Output the (X, Y) coordinate of the center of the cell containing the given text.  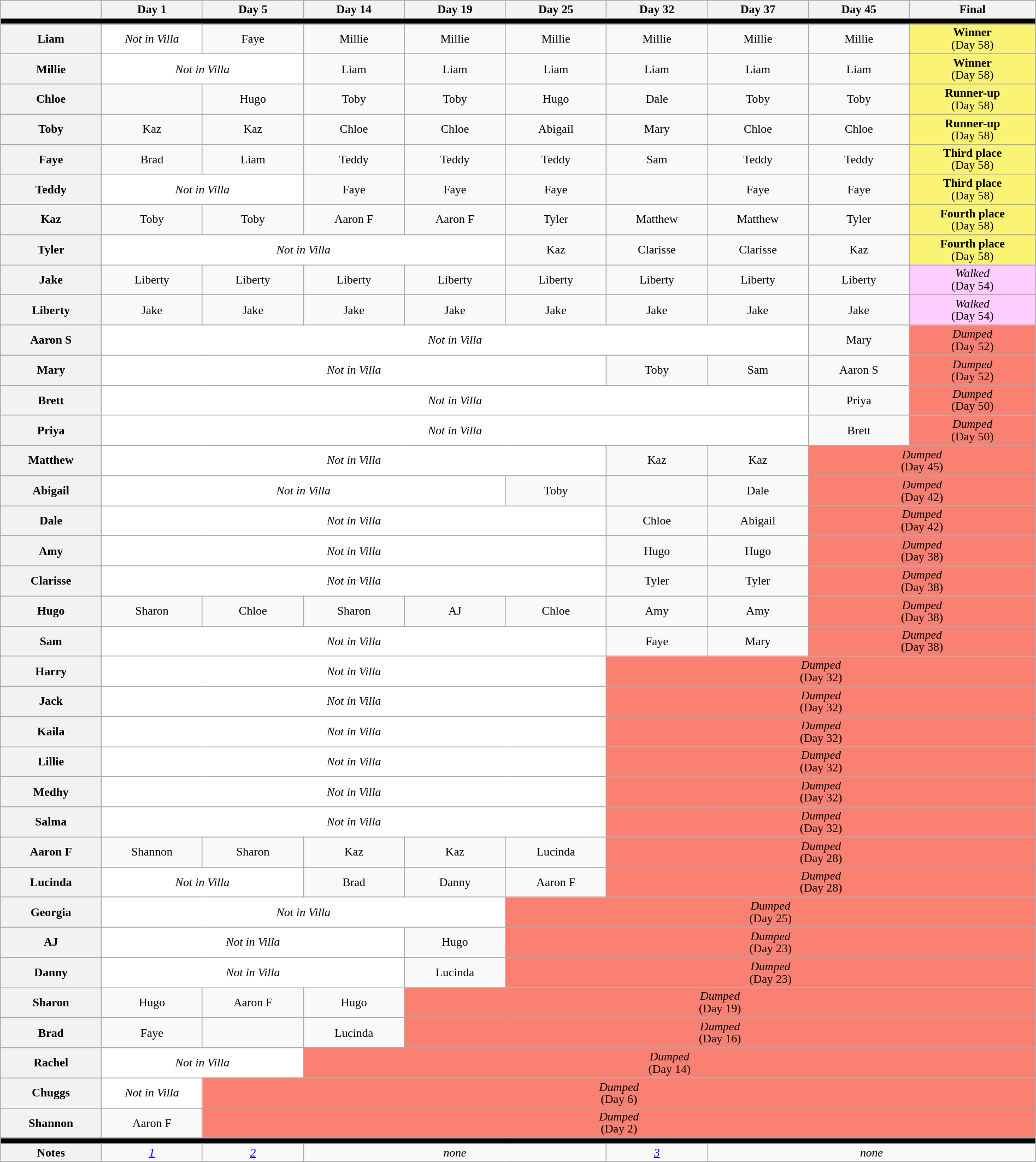
Notes (51, 1153)
Medhy (51, 792)
Day 25 (556, 10)
Day 45 (859, 10)
Dumped(Day 25) (770, 912)
Day 1 (152, 10)
Georgia (51, 912)
Harry (51, 672)
Day 32 (657, 10)
Rachel (51, 1063)
Day 19 (455, 10)
Dumped(Day 45) (922, 461)
Dumped(Day 6) (619, 1093)
Day 37 (758, 10)
Lillie (51, 762)
Final (973, 10)
2 (252, 1153)
Salma (51, 822)
Dumped(Day 14) (669, 1063)
Day 5 (252, 10)
Day 14 (354, 10)
1 (152, 1153)
Dumped(Day 2) (619, 1123)
Jack (51, 701)
3 (657, 1153)
Dumped(Day 19) (720, 1003)
Kaila (51, 732)
Dumped(Day 16) (720, 1033)
Chuggs (51, 1093)
